Return the (x, y) coordinate for the center point of the cell that contains the specified text.  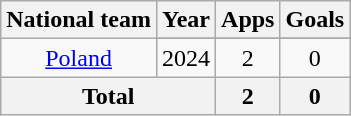
2024 (186, 58)
Goals (315, 20)
Total (108, 96)
National team (79, 20)
Apps (248, 20)
Poland (79, 58)
Year (186, 20)
